Extract the (X, Y) coordinate from the center of the cell holding the provided text.  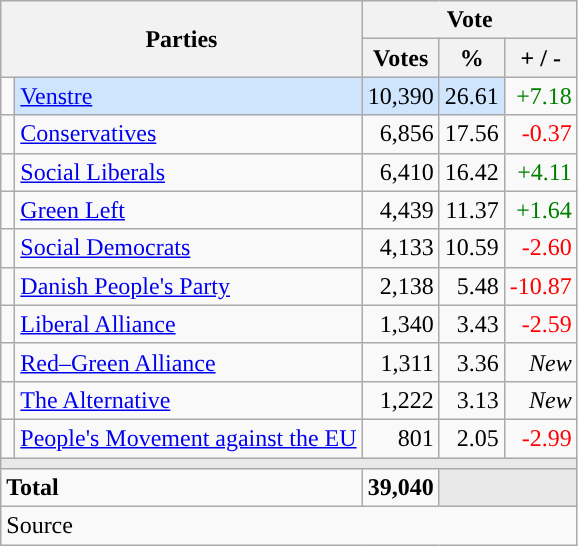
6,410 (400, 172)
Green Left (188, 210)
10.59 (472, 248)
2,138 (400, 286)
1,340 (400, 324)
+7.18 (540, 96)
+1.64 (540, 210)
Social Democrats (188, 248)
Total (182, 488)
3.43 (472, 324)
39,040 (400, 488)
-2.99 (540, 438)
6,856 (400, 134)
Venstre (188, 96)
-0.37 (540, 134)
1,311 (400, 362)
+ / - (540, 58)
+4.11 (540, 172)
Conservatives (188, 134)
4,439 (400, 210)
Liberal Alliance (188, 324)
Parties (182, 39)
801 (400, 438)
11.37 (472, 210)
Red–Green Alliance (188, 362)
17.56 (472, 134)
-2.60 (540, 248)
Vote (470, 20)
People's Movement against the EU (188, 438)
10,390 (400, 96)
3.36 (472, 362)
-10.87 (540, 286)
The Alternative (188, 400)
Danish People's Party (188, 286)
4,133 (400, 248)
3.13 (472, 400)
Votes (400, 58)
1,222 (400, 400)
Social Liberals (188, 172)
% (472, 58)
Source (290, 526)
16.42 (472, 172)
5.48 (472, 286)
-2.59 (540, 324)
26.61 (472, 96)
2.05 (472, 438)
